Return (x, y) of the center of cell containing provided text 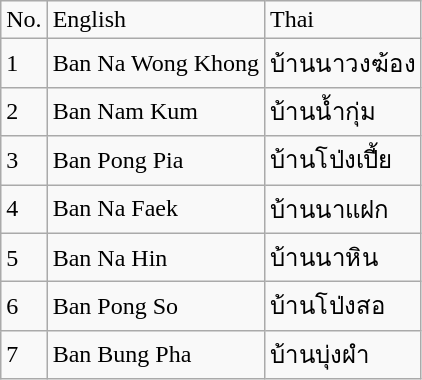
บ้านนาวงฆ้อง (342, 64)
7 (24, 354)
บ้านโป่งสอ (342, 306)
No. (24, 20)
3 (24, 160)
6 (24, 306)
1 (24, 64)
บ้านน้ำกุ่ม (342, 112)
English (156, 20)
Ban Na Hin (156, 258)
Ban Nam Kum (156, 112)
บ้านบุ่งผำ (342, 354)
Ban Na Faek (156, 208)
Thai (342, 20)
Ban Na Wong Khong (156, 64)
2 (24, 112)
บ้านนาแฝก (342, 208)
5 (24, 258)
Ban Pong So (156, 306)
4 (24, 208)
บ้านโป่งเปี้ย (342, 160)
Ban Bung Pha (156, 354)
บ้านนาหิน (342, 258)
Ban Pong Pia (156, 160)
